Scan for the cell matching the given text and deliver its [x, y] coordinate at center. 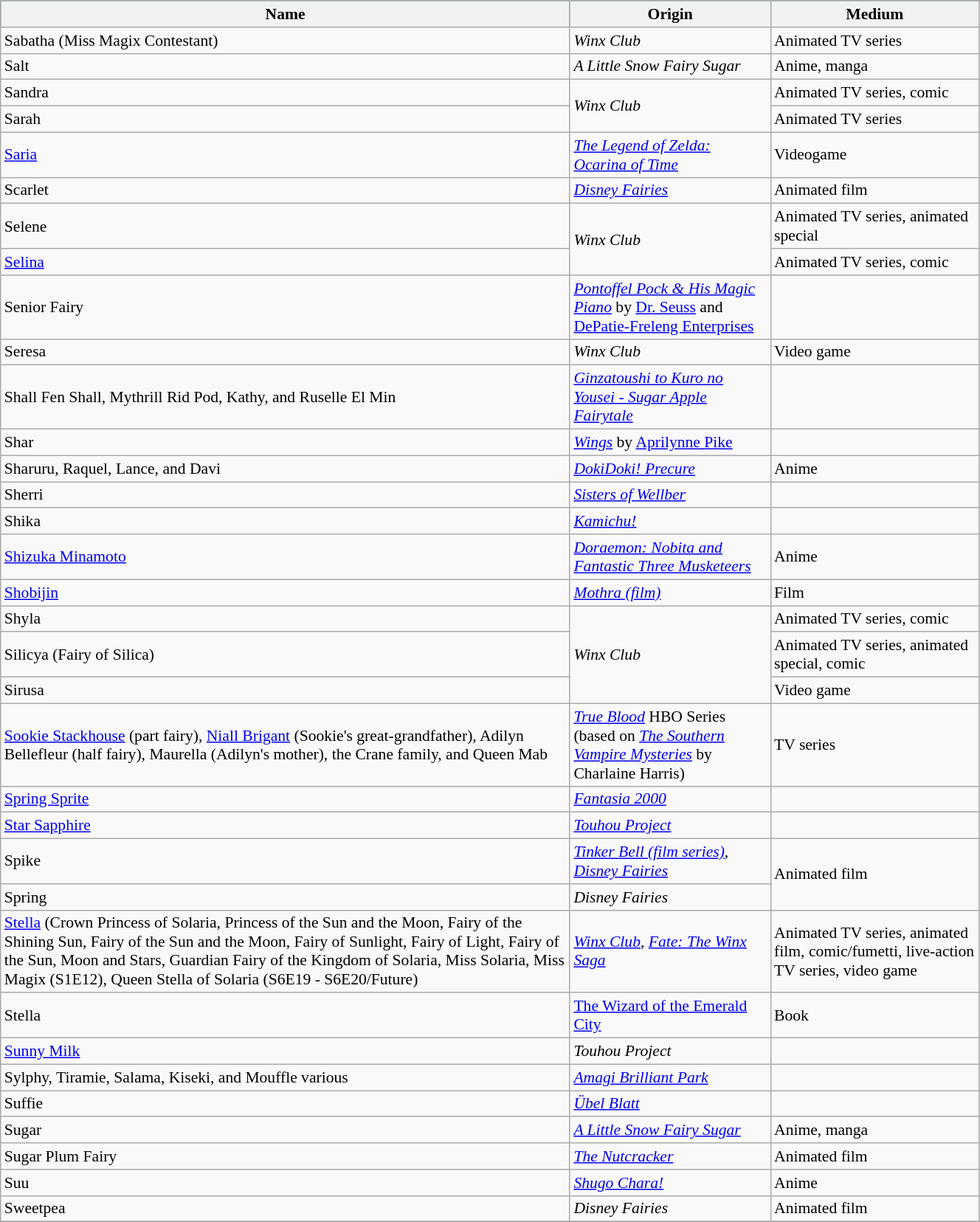
Mothra (film) [670, 593]
Selene [286, 226]
Kamichu! [670, 522]
Übel Blatt [670, 1104]
Videogame [874, 155]
The Nutcracker [670, 1156]
TV series [874, 745]
The Wizard of the Emerald City [670, 1015]
Name [286, 14]
Shugo Chara! [670, 1183]
Shall Fen Shall, Mythrill Rid Pod, Kathy, and Ruselle El Min [286, 397]
Sugar Plum Fairy [286, 1156]
Wings by Aprilynne Pike [670, 443]
Animated TV series, animated film, comic/fumetti, live-action TV series, video game [874, 951]
Seresa [286, 352]
Sirusa [286, 691]
Saria [286, 155]
Tinker Bell (film series), Disney Fairies [670, 862]
Spring Sprite [286, 799]
Doraemon: Nobita and Fantastic Three Musketeers [670, 556]
Sisters of Wellber [670, 495]
Animated TV series, animated special [874, 226]
Fantasia 2000 [670, 799]
Sandra [286, 93]
Stella [286, 1015]
Shika [286, 522]
Suu [286, 1183]
Shizuka Minamoto [286, 556]
Scarlet [286, 190]
Animated TV series, animated special, comic [874, 655]
Sabatha (Miss Magix Contestant) [286, 41]
Sarah [286, 120]
Shyla [286, 619]
Suffie [286, 1104]
Senior Fairy [286, 307]
Shar [286, 443]
DokiDoki! Precure [670, 469]
Silicya (Fairy of Silica) [286, 655]
True Blood HBO Series (based on The Southern Vampire Mysteries by Charlaine Harris) [670, 745]
Pontoffel Pock & His Magic Piano by Dr. Seuss and DePatie-Freleng Enterprises [670, 307]
Selina [286, 262]
Book [874, 1015]
Ginzatoushi to Kuro no Yousei - Sugar Apple Fairytale [670, 397]
Medium [874, 14]
Sunny Milk [286, 1052]
Spike [286, 862]
Star Sapphire [286, 826]
Salt [286, 66]
Spring [286, 897]
Sherri [286, 495]
Sweetpea [286, 1209]
Sharuru, Raquel, Lance, and Davi [286, 469]
Film [874, 593]
Sylphy, Tiramie, Salama, Kiseki, and Mouffle various [286, 1077]
Origin [670, 14]
Amagi Brilliant Park [670, 1077]
The Legend of Zelda: Ocarina of Time [670, 155]
Winx Club, Fate: The Winx Saga [670, 951]
Shobijin [286, 593]
Sugar [286, 1130]
